Output the [x, y] coordinate of the center of the cell containing the given text.  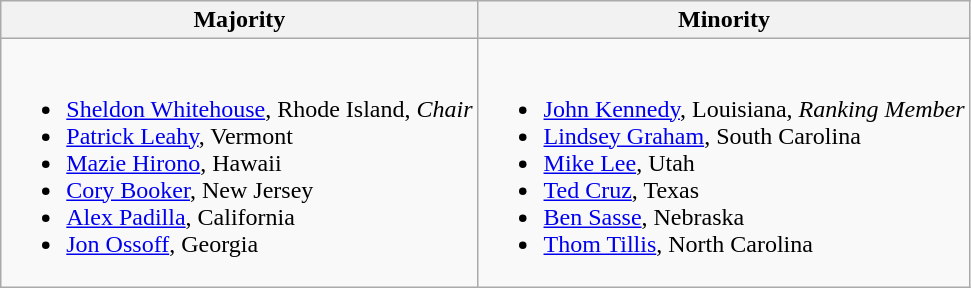
Majority [240, 20]
Sheldon Whitehouse, Rhode Island, ChairPatrick Leahy, VermontMazie Hirono, HawaiiCory Booker, New JerseyAlex Padilla, CaliforniaJon Ossoff, Georgia [240, 163]
John Kennedy, Louisiana, Ranking MemberLindsey Graham, South CarolinaMike Lee, UtahTed Cruz, TexasBen Sasse, NebraskaThom Tillis, North Carolina [724, 163]
Minority [724, 20]
